Return (X, Y) of the center of cell containing provided text 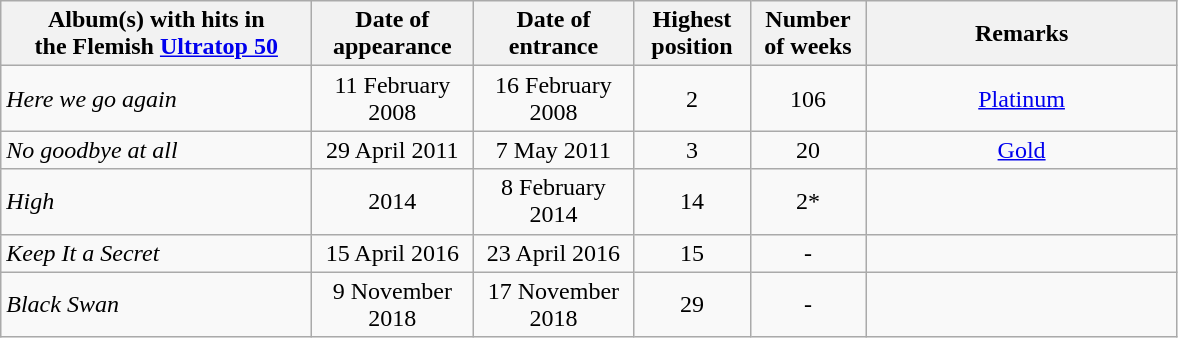
2014 (392, 202)
17 November 2018 (554, 304)
11 February 2008 (392, 98)
Here we go again (156, 98)
9 November 2018 (392, 304)
23 April 2016 (554, 253)
Date ofentrance (554, 34)
2* (808, 202)
14 (692, 202)
106 (808, 98)
29 April 2011 (392, 150)
Gold (1022, 150)
Date ofappearance (392, 34)
29 (692, 304)
2 (692, 98)
Black Swan (156, 304)
15 (692, 253)
Remarks (1022, 34)
16 February 2008 (554, 98)
20 (808, 150)
Keep It a Secret (156, 253)
No goodbye at all (156, 150)
Numberof weeks (808, 34)
Highestposition (692, 34)
15 April 2016 (392, 253)
8 February 2014 (554, 202)
7 May 2011 (554, 150)
High (156, 202)
Platinum (1022, 98)
3 (692, 150)
Album(s) with hits in the Flemish Ultratop 50 (156, 34)
